Locate the cell with the specified text and output its (X, Y) center coordinate. 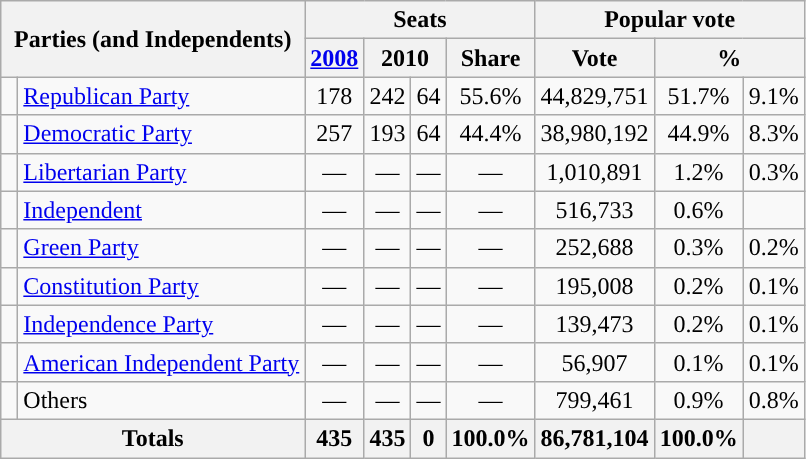
178 (334, 96)
2008 (334, 58)
516,733 (594, 210)
139,473 (594, 324)
86,781,104 (594, 438)
0.9% (698, 400)
44.9% (698, 134)
799,461 (594, 400)
257 (334, 134)
195,008 (594, 286)
Libertarian Party (162, 172)
Totals (153, 438)
Popular vote (670, 20)
9.1% (774, 96)
Republican Party (162, 96)
55.6% (490, 96)
Democratic Party (162, 134)
Constitution Party (162, 286)
56,907 (594, 362)
8.3% (774, 134)
242 (388, 96)
1.2% (698, 172)
Share (490, 58)
Vote (594, 58)
Independent (162, 210)
0.8% (774, 400)
1,010,891 (594, 172)
44.4% (490, 134)
252,688 (594, 248)
193 (388, 134)
Independence Party (162, 324)
Others (162, 400)
Parties (and Independents) (153, 39)
Green Party (162, 248)
American Independent Party (162, 362)
0.6% (698, 210)
44,829,751 (594, 96)
2010 (405, 58)
38,980,192 (594, 134)
51.7% (698, 96)
Seats (420, 20)
% (729, 58)
0 (428, 438)
